For the text-containing cell, return its midpoint in [X, Y] coordinate format. 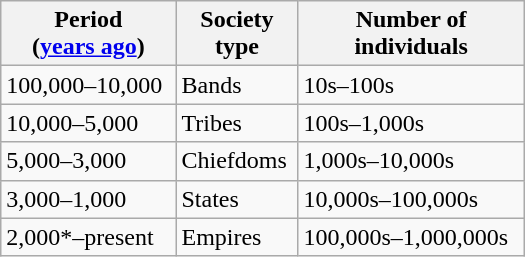
100s–1,000s [411, 123]
10,000s–100,000s [411, 199]
Period(years ago) [88, 34]
1,000s–10,000s [411, 161]
100,000s–1,000,000s [411, 237]
Tribes [237, 123]
2,000*–present [88, 237]
5,000–3,000 [88, 161]
Number ofindividuals [411, 34]
3,000–1,000 [88, 199]
Empires [237, 237]
10s–100s [411, 85]
Chiefdoms [237, 161]
100,000–10,000 [88, 85]
10,000–5,000 [88, 123]
Bands [237, 85]
Societytype [237, 34]
States [237, 199]
